Search for the cell housing the specified text and yield its [x, y] center coordinate. 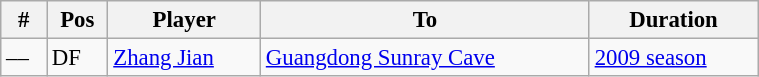
DF [78, 58]
2009 season [673, 58]
Zhang Jian [184, 58]
# [24, 20]
To [426, 20]
Player [184, 20]
–– [24, 58]
Duration [673, 20]
Guangdong Sunray Cave [426, 58]
Pos [78, 20]
